Output the [x, y] coordinate of the center of the cell containing the given text.  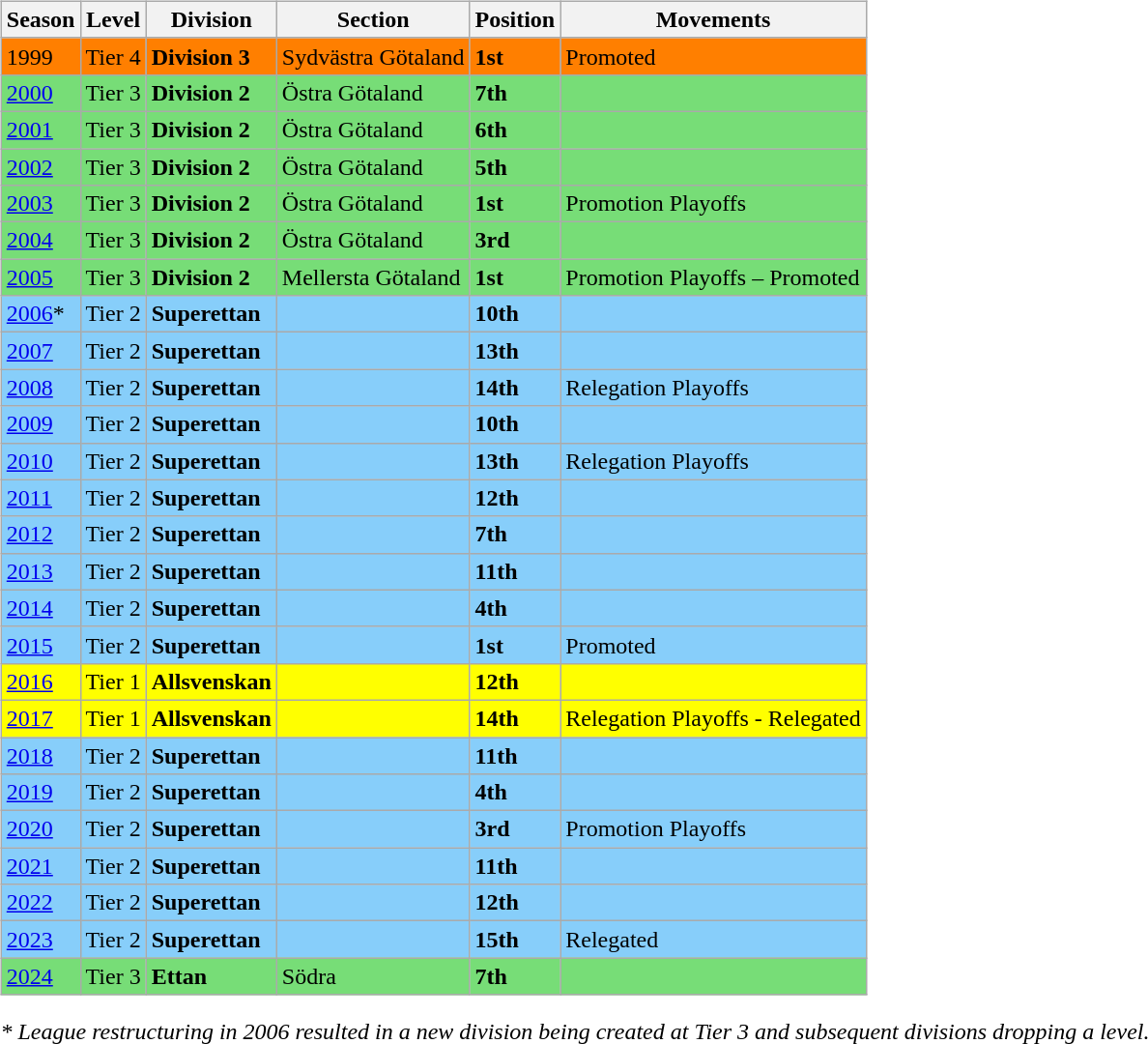
2024 [41, 976]
2015 [41, 645]
2009 [41, 424]
Sydvästra Götaland [373, 56]
Division [211, 19]
5th [515, 167]
2020 [41, 829]
Promotion Playoffs – Promoted [713, 277]
2002 [41, 167]
Season [41, 19]
15th [515, 940]
Relegation Playoffs - Relegated [713, 718]
1999 [41, 56]
Position [515, 19]
2001 [41, 130]
2010 [41, 461]
2008 [41, 388]
Division 3 [211, 56]
2003 [41, 204]
2007 [41, 351]
2017 [41, 718]
2023 [41, 940]
Ettan [211, 976]
2019 [41, 793]
Section [373, 19]
2013 [41, 571]
Movements [713, 19]
2014 [41, 608]
2005 [41, 277]
Södra [373, 976]
Tier 4 [113, 56]
2006* [41, 314]
2000 [41, 93]
2018 [41, 755]
2021 [41, 866]
Level [113, 19]
2012 [41, 535]
6th [515, 130]
2016 [41, 681]
2011 [41, 498]
Relegated [713, 940]
Mellersta Götaland [373, 277]
2004 [41, 241]
2022 [41, 903]
